Pinpoint the cell where the given text exists, returning its (X, Y) midpoint coordinate. 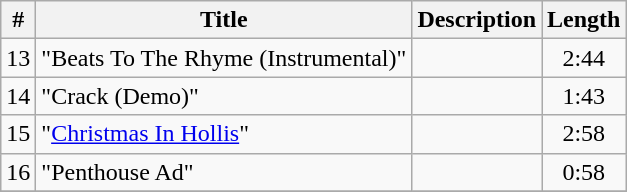
14 (18, 96)
16 (18, 172)
# (18, 20)
13 (18, 58)
"Penthouse Ad" (224, 172)
0:58 (584, 172)
"Beats To The Rhyme (Instrumental)" (224, 58)
2:58 (584, 134)
15 (18, 134)
Title (224, 20)
"Christmas In Hollis" (224, 134)
Length (584, 20)
2:44 (584, 58)
Description (477, 20)
"Crack (Demo)" (224, 96)
1:43 (584, 96)
